Capture the cell that displays the provided text and extract its (x, y) central coordinate. 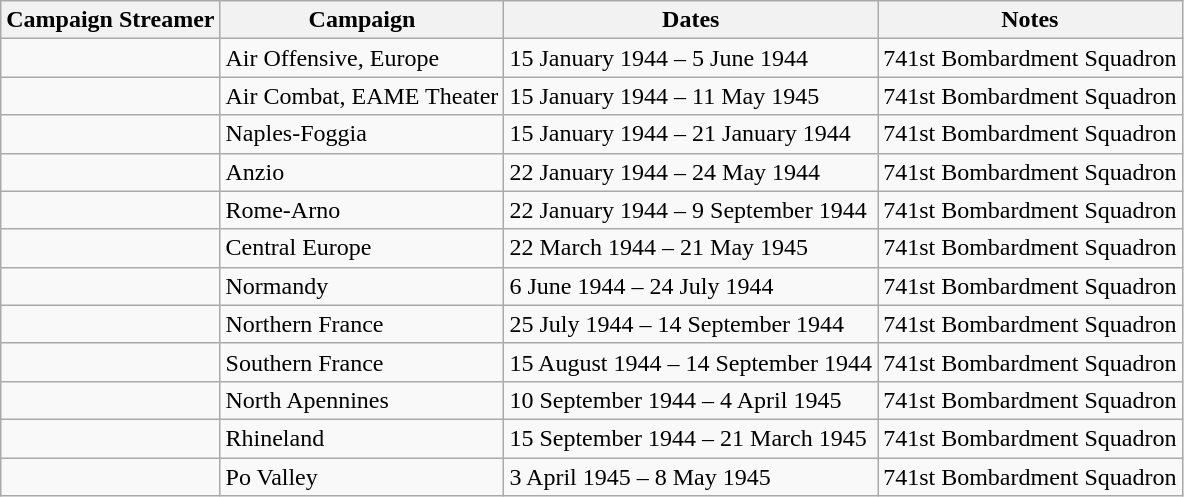
Naples-Foggia (362, 134)
North Apennines (362, 400)
Rome-Arno (362, 210)
22 March 1944 – 21 May 1945 (691, 248)
15 August 1944 – 14 September 1944 (691, 362)
15 September 1944 – 21 March 1945 (691, 438)
15 January 1944 – 11 May 1945 (691, 96)
22 January 1944 – 9 September 1944 (691, 210)
22 January 1944 – 24 May 1944 (691, 172)
Anzio (362, 172)
Air Combat, EAME Theater (362, 96)
Campaign Streamer (110, 20)
Campaign (362, 20)
Dates (691, 20)
Northern France (362, 324)
Rhineland (362, 438)
Central Europe (362, 248)
15 January 1944 – 21 January 1944 (691, 134)
3 April 1945 – 8 May 1945 (691, 477)
Air Offensive, Europe (362, 58)
Po Valley (362, 477)
6 June 1944 – 24 July 1944 (691, 286)
Normandy (362, 286)
25 July 1944 – 14 September 1944 (691, 324)
10 September 1944 – 4 April 1945 (691, 400)
Notes (1030, 20)
15 January 1944 – 5 June 1944 (691, 58)
Southern France (362, 362)
